Output the (x, y) coordinate of the center of the cell containing the given text.  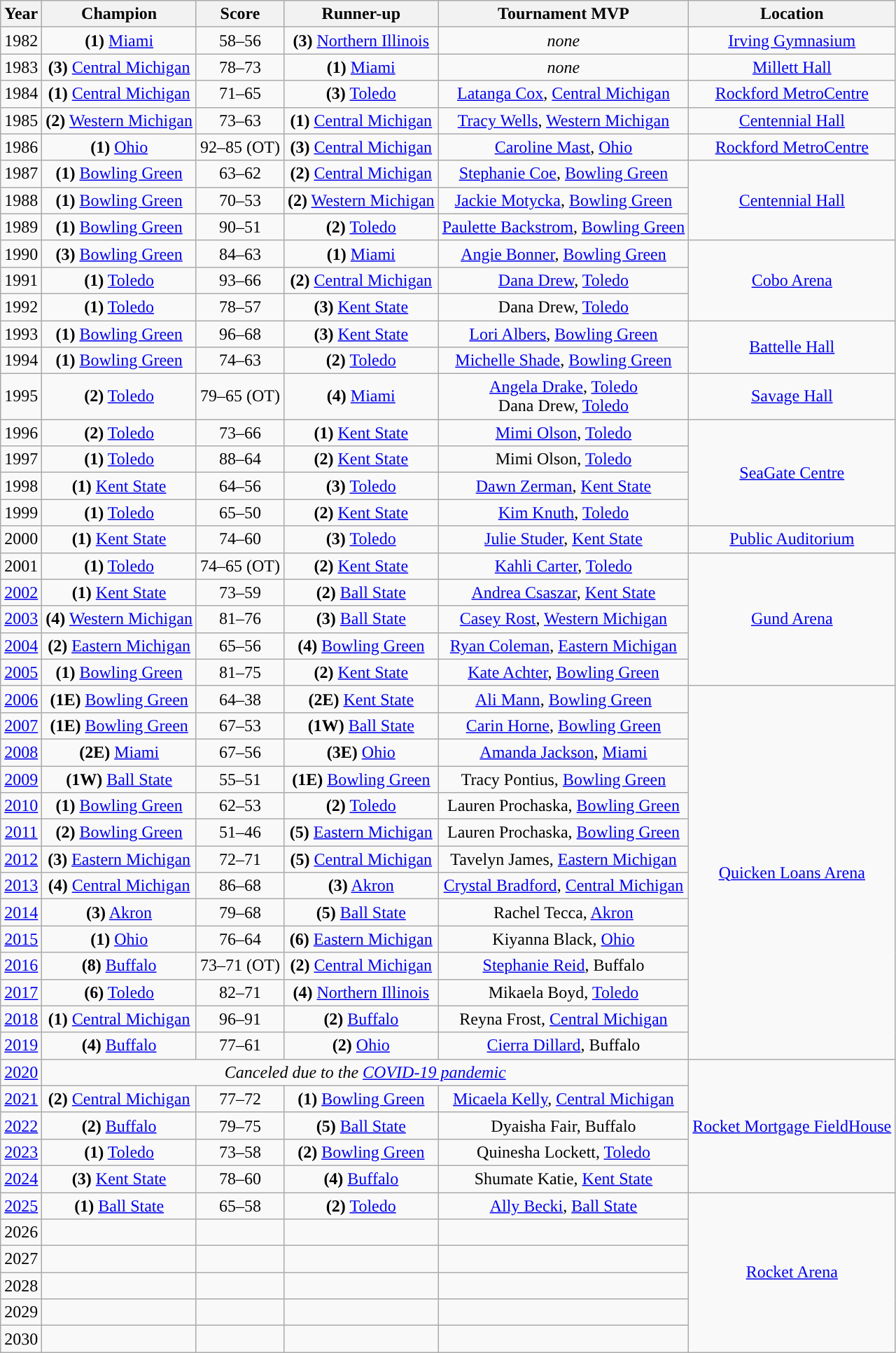
65–58 (239, 1205)
2000 (21, 539)
90–51 (239, 227)
64–56 (239, 486)
(6) Eastern Michigan (361, 939)
1983 (21, 67)
1989 (21, 227)
74–65 (OT) (239, 566)
Dyaisha Fair, Buffalo (563, 1125)
2021 (21, 1099)
96–91 (239, 1019)
1990 (21, 254)
64–38 (239, 699)
Andrea Csaszar, Kent State (563, 592)
73–59 (239, 592)
(6) Toledo (119, 992)
71–65 (239, 94)
2029 (21, 1312)
Score (239, 14)
79–75 (239, 1125)
1997 (21, 459)
2009 (21, 779)
Tournament MVP (563, 14)
1994 (21, 361)
2020 (21, 1072)
Amanda Jackson, Miami (563, 752)
(2) Ohio (361, 1046)
2012 (21, 859)
79–65 (OT) (239, 396)
(2) Ball State (361, 592)
78–57 (239, 307)
(5) Eastern Michigan (361, 833)
Ryan Coleman, Eastern Michigan (563, 646)
2016 (21, 966)
2018 (21, 1019)
Champion (119, 14)
2008 (21, 752)
Rachel Tecca, Akron (563, 913)
Cobo Arena (792, 280)
79–68 (239, 913)
2022 (21, 1125)
Lori Albers, Bowling Green (563, 334)
93–66 (239, 280)
Shumate Katie, Kent State (563, 1179)
(3) Ball State (361, 619)
2010 (21, 806)
Casey Rost, Western Michigan (563, 619)
77–72 (239, 1099)
74–63 (239, 361)
62–53 (239, 806)
1996 (21, 433)
(3) Northern Illinois (361, 41)
51–46 (239, 833)
Julie Studer, Kent State (563, 539)
73–71 (OT) (239, 966)
(3) Eastern Michigan (119, 859)
(3E) Ohio (361, 752)
82–71 (239, 992)
(8) Buffalo (119, 966)
Jackie Motycka, Bowling Green (563, 200)
2003 (21, 619)
Irving Gymnasium (792, 41)
Kate Achter, Bowling Green (563, 672)
1982 (21, 41)
Location (792, 14)
84–63 (239, 254)
74–60 (239, 539)
78–73 (239, 67)
2025 (21, 1205)
Angela Drake, ToledoDana Drew, Toledo (563, 396)
1999 (21, 513)
2002 (21, 592)
2011 (21, 833)
Tavelyn James, Eastern Michigan (563, 859)
1986 (21, 147)
92–85 (OT) (239, 147)
2014 (21, 913)
2001 (21, 566)
65–50 (239, 513)
1995 (21, 396)
2005 (21, 672)
76–64 (239, 939)
Crystal Bradford, Central Michigan (563, 886)
2015 (21, 939)
96–68 (239, 334)
Quinesha Lockett, Toledo (563, 1152)
65–56 (239, 646)
1987 (21, 174)
Runner-up (361, 14)
Carin Horne, Bowling Green (563, 726)
Stephanie Coe, Bowling Green (563, 174)
(2E) Miami (119, 752)
Caroline Mast, Ohio (563, 147)
Kim Knuth, Toledo (563, 513)
Paulette Backstrom, Bowling Green (563, 227)
2027 (21, 1259)
Year (21, 14)
Latanga Cox, Central Michigan (563, 94)
(4) Northern Illinois (361, 992)
Savage Hall (792, 396)
(1) Ball State (119, 1205)
Tracy Pontius, Bowling Green (563, 779)
81–76 (239, 619)
67–53 (239, 726)
58–56 (239, 41)
55–51 (239, 779)
Ally Becki, Ball State (563, 1205)
Kahli Carter, Toledo (563, 566)
Cierra Dillard, Buffalo (563, 1046)
1998 (21, 486)
Reyna Frost, Central Michigan (563, 1019)
81–75 (239, 672)
67–56 (239, 752)
1992 (21, 307)
Quicken Loans Arena (792, 873)
(3) Bowling Green (119, 254)
78–60 (239, 1179)
Micaela Kelly, Central Michigan (563, 1099)
1988 (21, 200)
(4) Central Michigan (119, 886)
2030 (21, 1339)
Tracy Wells, Western Michigan (563, 120)
73–58 (239, 1152)
Angie Bonner, Bowling Green (563, 254)
1993 (21, 334)
73–63 (239, 120)
2019 (21, 1046)
Stephanie Reid, Buffalo (563, 966)
2006 (21, 699)
Mikaela Boyd, Toledo (563, 992)
2024 (21, 1179)
1984 (21, 94)
2026 (21, 1233)
Ali Mann, Bowling Green (563, 699)
Canceled due to the COVID-19 pandemic (365, 1072)
(5) Central Michigan (361, 859)
Kiyanna Black, Ohio (563, 939)
(4) Western Michigan (119, 619)
63–62 (239, 174)
Dawn Zerman, Kent State (563, 486)
2028 (21, 1286)
(2E) Kent State (361, 699)
Gund Arena (792, 619)
Rocket Mortgage FieldHouse (792, 1125)
Michelle Shade, Bowling Green (563, 361)
(2) Eastern Michigan (119, 646)
73–66 (239, 433)
2023 (21, 1152)
70–53 (239, 200)
72–71 (239, 859)
(4) Miami (361, 396)
2017 (21, 992)
SeaGate Centre (792, 473)
2007 (21, 726)
2004 (21, 646)
Battelle Hall (792, 347)
Millett Hall (792, 67)
(4) Bowling Green (361, 646)
2013 (21, 886)
1985 (21, 120)
77–61 (239, 1046)
88–64 (239, 459)
Public Auditorium (792, 539)
1991 (21, 280)
86–68 (239, 886)
Rocket Arena (792, 1272)
